Return (x, y) of the center of cell containing provided text 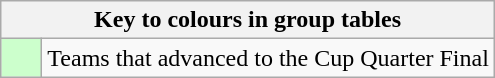
Key to colours in group tables (248, 20)
Teams that advanced to the Cup Quarter Final (268, 58)
